From the cell containing the given text, extract its center point as [x, y] coordinate. 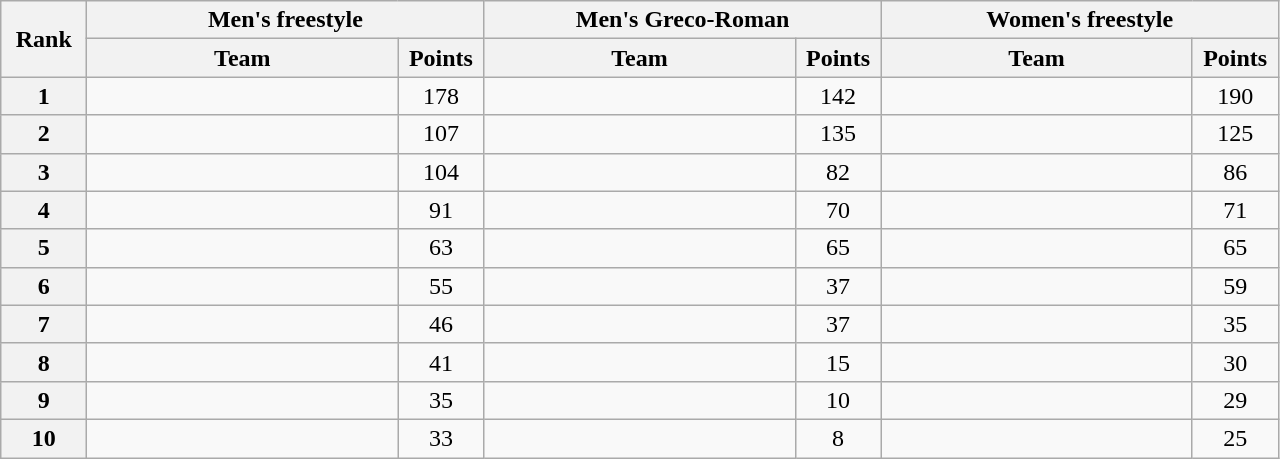
70 [838, 210]
178 [441, 96]
30 [1235, 362]
86 [1235, 172]
91 [441, 210]
125 [1235, 134]
33 [441, 438]
Women's freestyle [1080, 20]
1 [44, 96]
25 [1235, 438]
63 [441, 248]
142 [838, 96]
Men's Greco-Roman [682, 20]
3 [44, 172]
15 [838, 362]
41 [441, 362]
2 [44, 134]
5 [44, 248]
6 [44, 286]
9 [44, 400]
55 [441, 286]
7 [44, 324]
46 [441, 324]
Rank [44, 39]
107 [441, 134]
71 [1235, 210]
82 [838, 172]
135 [838, 134]
59 [1235, 286]
190 [1235, 96]
4 [44, 210]
104 [441, 172]
Men's freestyle [286, 20]
29 [1235, 400]
